Scan for the cell matching the given text and deliver its (x, y) coordinate at center. 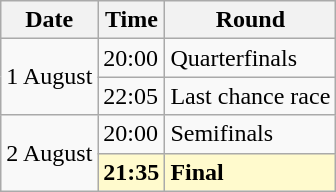
Time (132, 20)
Semifinals (250, 134)
Last chance race (250, 96)
Round (250, 20)
2 August (50, 153)
21:35 (132, 172)
22:05 (132, 96)
Quarterfinals (250, 58)
Final (250, 172)
Date (50, 20)
1 August (50, 77)
